Search for the cell housing the specified text and yield its (x, y) center coordinate. 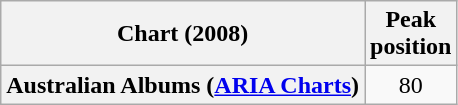
Australian Albums (ARIA Charts) (183, 85)
Chart (2008) (183, 34)
Peakposition (411, 34)
80 (411, 85)
